From the cell containing the given text, extract its center point as [x, y] coordinate. 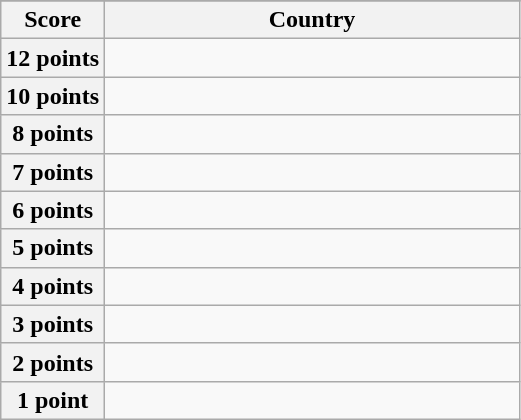
6 points [53, 210]
2 points [53, 362]
5 points [53, 248]
1 point [53, 400]
7 points [53, 172]
Country [312, 20]
12 points [53, 58]
8 points [53, 134]
3 points [53, 324]
Score [53, 20]
4 points [53, 286]
10 points [53, 96]
